Locate the cell with the specified text and output its (x, y) center coordinate. 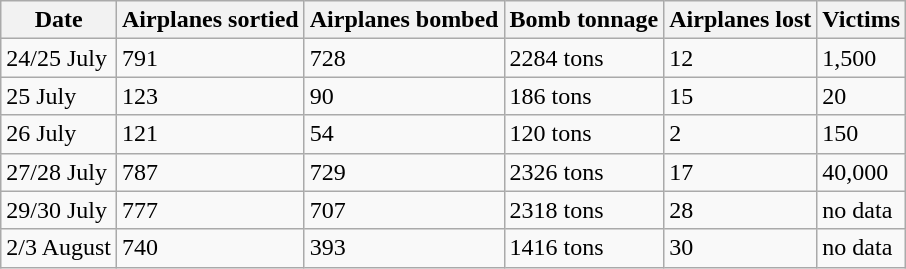
1,500 (862, 58)
777 (211, 210)
15 (740, 96)
26 July (59, 134)
729 (404, 172)
121 (211, 134)
Airplanes bombed (404, 20)
791 (211, 58)
2318 tons (584, 210)
Victims (862, 20)
393 (404, 248)
Airplanes lost (740, 20)
12 (740, 58)
123 (211, 96)
2326 tons (584, 172)
2 (740, 134)
120 tons (584, 134)
Bomb tonnage (584, 20)
40,000 (862, 172)
28 (740, 210)
90 (404, 96)
20 (862, 96)
707 (404, 210)
2284 tons (584, 58)
787 (211, 172)
1416 tons (584, 248)
740 (211, 248)
24/25 July (59, 58)
150 (862, 134)
25 July (59, 96)
186 tons (584, 96)
17 (740, 172)
Date (59, 20)
Airplanes sortied (211, 20)
728 (404, 58)
54 (404, 134)
29/30 July (59, 210)
27/28 July (59, 172)
30 (740, 248)
2/3 August (59, 248)
